Return (X, Y) of the center of cell containing provided text 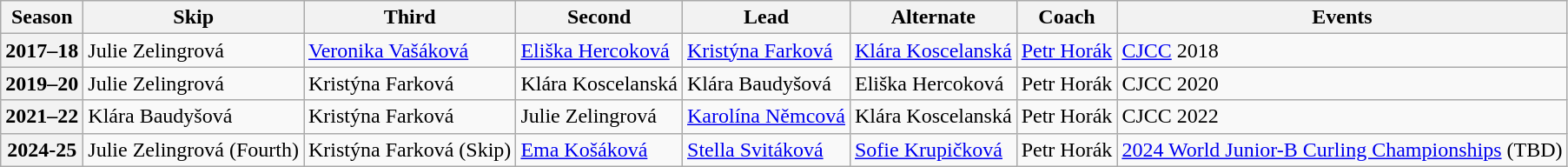
Second (599, 17)
2019–20 (42, 83)
CJCC 2022 (1342, 117)
Lead (766, 17)
Coach (1067, 17)
Veronika Vašáková (410, 50)
2021–22 (42, 117)
2024 World Junior-B Curling Championships (TBD) (1342, 150)
Ema Košáková (599, 150)
Third (410, 17)
2024-25 (42, 150)
Skip (194, 17)
Kristýna Farková (Skip) (410, 150)
CJCC 2020 (1342, 83)
CJCC 2018 (1342, 50)
Sofie Krupičková (933, 150)
Events (1342, 17)
Season (42, 17)
Alternate (933, 17)
Julie Zelingrová (Fourth) (194, 150)
Karolína Němcová (766, 117)
Stella Svitáková (766, 150)
2017–18 (42, 50)
